Return [X, Y] of the center of cell containing provided text 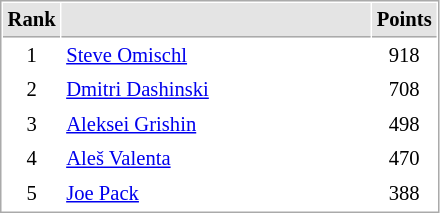
2 [32, 90]
Steve Omischl [216, 56]
918 [404, 56]
Dmitri Dashinski [216, 90]
Aleš Valenta [216, 158]
1 [32, 56]
470 [404, 158]
5 [32, 194]
708 [404, 90]
3 [32, 124]
4 [32, 158]
Rank [32, 20]
388 [404, 194]
498 [404, 124]
Aleksei Grishin [216, 124]
Points [404, 20]
Joe Pack [216, 194]
